Identify which cell holds the provided text, then report its [x, y] central coordinate. 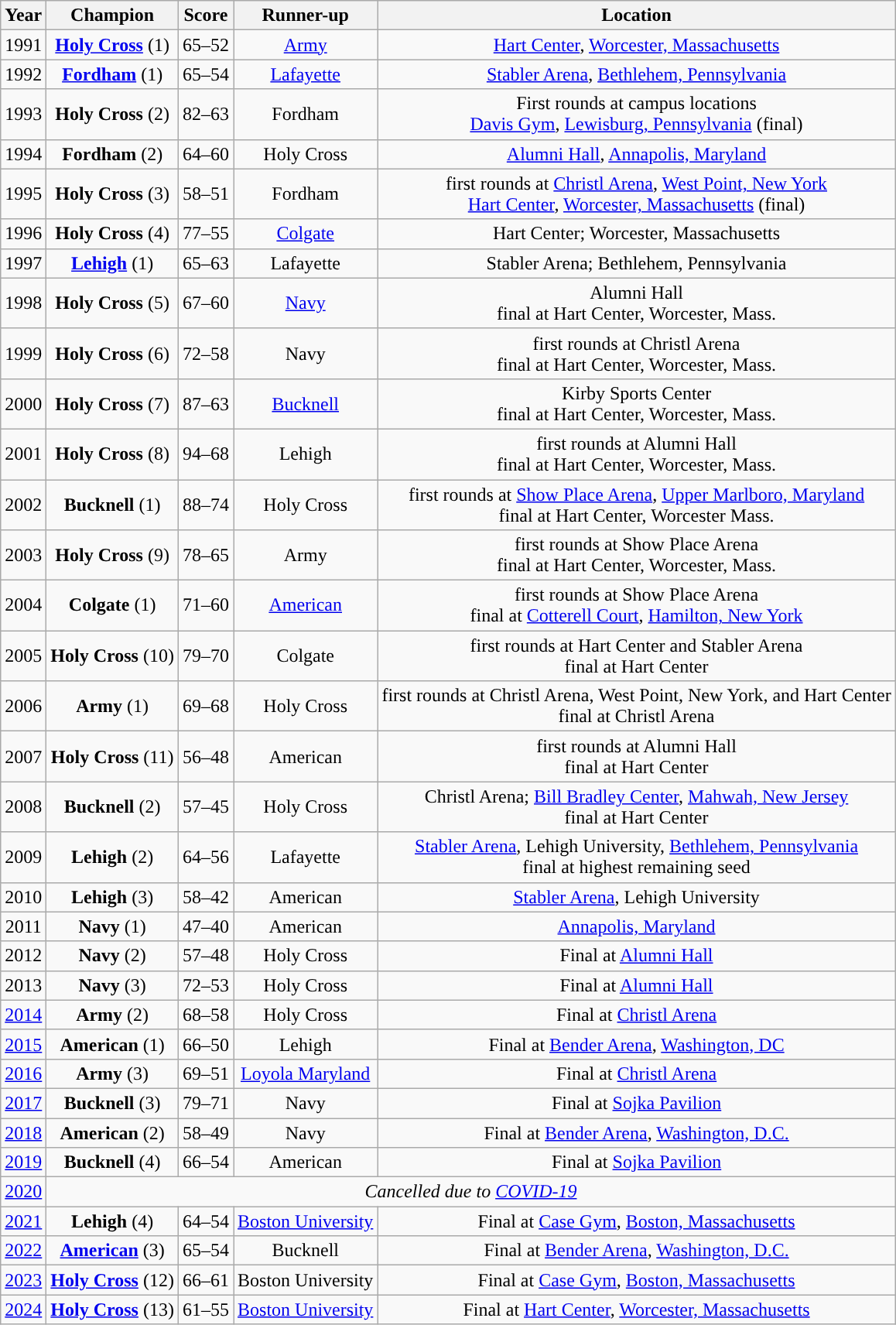
Army (1) [113, 706]
American (3) [113, 1251]
Holy Cross (1) [113, 45]
2017 [23, 1103]
2012 [23, 956]
First rounds at campus locationsDavis Gym, Lewisburg, Pennsylvania (final) [636, 115]
Navy (2) [113, 956]
2006 [23, 706]
1991 [23, 45]
82–63 [206, 115]
Holy Cross (9) [113, 556]
Stabler Arena, Lehigh University, Bethlehem, Pennsylvaniafinal at highest remaining seed [636, 858]
1993 [23, 115]
Champion [113, 15]
57–45 [206, 806]
47–40 [206, 926]
Kirby Sports Centerfinal at Hart Center, Worcester, Mass. [636, 404]
Holy Cross (4) [113, 234]
2004 [23, 605]
66–61 [206, 1280]
first rounds at Show Place Arena, Upper Marlboro, Marylandfinal at Hart Center, Worcester Mass. [636, 505]
2020 [23, 1192]
1998 [23, 303]
Holy Cross (12) [113, 1280]
69–68 [206, 706]
65–52 [206, 45]
2009 [23, 858]
88–74 [206, 505]
1997 [23, 263]
Annapolis, Maryland [636, 926]
American (1) [113, 1044]
2014 [23, 1015]
first rounds at Show Place Arenafinal at Cotterell Court, Hamilton, New York [636, 605]
79–71 [206, 1103]
Year [23, 15]
Fordham (2) [113, 154]
2021 [23, 1221]
2011 [23, 926]
87–63 [206, 404]
Holy Cross (5) [113, 303]
66–54 [206, 1162]
1992 [23, 74]
2022 [23, 1251]
Runner-up [306, 15]
Hart Center; Worcester, Massachusetts [636, 234]
Loyola Maryland [306, 1073]
2013 [23, 985]
64–54 [206, 1221]
78–65 [206, 556]
1995 [23, 193]
Holy Cross (6) [113, 353]
Holy Cross (13) [113, 1310]
2001 [23, 454]
American (2) [113, 1132]
77–55 [206, 234]
2023 [23, 1280]
56–48 [206, 757]
2002 [23, 505]
Colgate (1) [113, 605]
Holy Cross (2) [113, 115]
79–70 [206, 656]
Final at Hart Center, Worcester, Massachusetts [636, 1310]
2010 [23, 897]
first rounds at Show Place Arenafinal at Hart Center, Worcester, Mass. [636, 556]
Navy (1) [113, 926]
2008 [23, 806]
69–51 [206, 1073]
94–68 [206, 454]
58–51 [206, 193]
2000 [23, 404]
Stabler Arena; Bethlehem, Pennsylvania [636, 263]
65–63 [206, 263]
first rounds at Christl Arenafinal at Hart Center, Worcester, Mass. [636, 353]
first rounds at Hart Center and Stabler Arenafinal at Hart Center [636, 656]
72–53 [206, 985]
first rounds at Christl Arena, West Point, New York, and Hart Centerfinal at Christl Arena [636, 706]
Lehigh (3) [113, 897]
Bucknell (2) [113, 806]
61–55 [206, 1310]
64–60 [206, 154]
2003 [23, 556]
2024 [23, 1310]
Location [636, 15]
Army (3) [113, 1073]
Fordham (1) [113, 74]
67–60 [206, 303]
57–48 [206, 956]
1999 [23, 353]
1996 [23, 234]
Lehigh (1) [113, 263]
first rounds at Alumni Hallfinal at Hart Center [636, 757]
2015 [23, 1044]
71–60 [206, 605]
2019 [23, 1162]
68–58 [206, 1015]
66–50 [206, 1044]
Lehigh (2) [113, 858]
Hart Center, Worcester, Massachusetts [636, 45]
1994 [23, 154]
2018 [23, 1132]
58–49 [206, 1132]
64–56 [206, 858]
Holy Cross (8) [113, 454]
Army (2) [113, 1015]
Alumni Hallfinal at Hart Center, Worcester, Mass. [636, 303]
Lehigh (4) [113, 1221]
Holy Cross (3) [113, 193]
Holy Cross (7) [113, 404]
Bucknell (3) [113, 1103]
Score [206, 15]
Bucknell (1) [113, 505]
2007 [23, 757]
Holy Cross (11) [113, 757]
first rounds at Alumni Hallfinal at Hart Center, Worcester, Mass. [636, 454]
Cancelled due to COVID-19 [470, 1192]
Stabler Arena, Lehigh University [636, 897]
2016 [23, 1073]
Navy (3) [113, 985]
Bucknell (4) [113, 1162]
72–58 [206, 353]
2005 [23, 656]
58–42 [206, 897]
Alumni Hall, Annapolis, Maryland [636, 154]
Stabler Arena, Bethlehem, Pennsylvania [636, 74]
Final at Bender Arena, Washington, DC [636, 1044]
first rounds at Christl Arena, West Point, New YorkHart Center, Worcester, Massachusetts (final) [636, 193]
Christl Arena; Bill Bradley Center, Mahwah, New Jerseyfinal at Hart Center [636, 806]
Holy Cross (10) [113, 656]
